Detect which cell encompasses the target text, then output its (x, y) center coordinate. 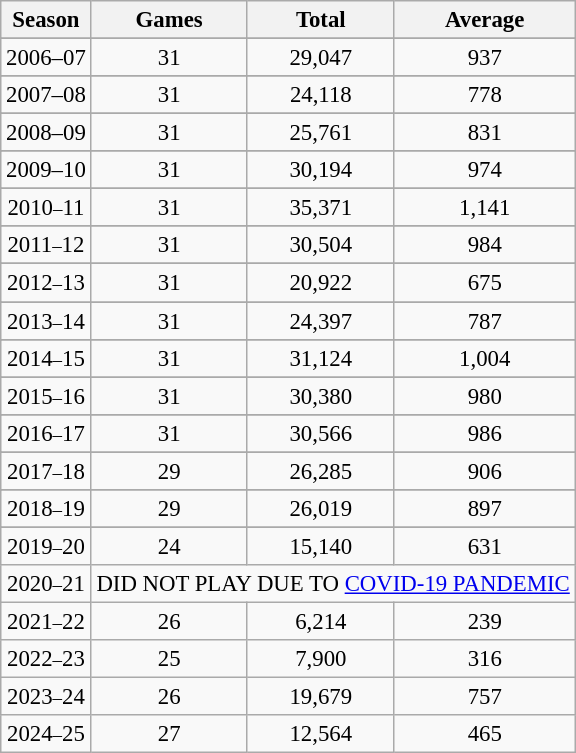
2024–25 (46, 734)
974 (484, 170)
897 (484, 509)
980 (484, 396)
Total (320, 20)
2014–15 (46, 358)
906 (484, 471)
984 (484, 245)
316 (484, 659)
Season (46, 20)
2010–11 (46, 208)
631 (484, 546)
2019–20 (46, 546)
2017–18 (46, 471)
DID NOT PLAY DUE TO COVID-19 PANDEMIC (333, 584)
25,761 (320, 133)
2011–12 (46, 245)
675 (484, 283)
19,679 (320, 697)
2018–19 (46, 509)
30,566 (320, 433)
1,004 (484, 358)
Games (169, 20)
35,371 (320, 208)
757 (484, 697)
986 (484, 433)
239 (484, 621)
12,564 (320, 734)
937 (484, 58)
465 (484, 734)
26,019 (320, 509)
24,397 (320, 321)
2022–23 (46, 659)
787 (484, 321)
31,124 (320, 358)
24 (169, 546)
2021–22 (46, 621)
778 (484, 95)
29,047 (320, 58)
30,194 (320, 170)
2023–24 (46, 697)
15,140 (320, 546)
20,922 (320, 283)
2013–14 (46, 321)
2012–13 (46, 283)
27 (169, 734)
Average (484, 20)
2006–07 (46, 58)
2008–09 (46, 133)
30,504 (320, 245)
30,380 (320, 396)
7,900 (320, 659)
2007–08 (46, 95)
1,141 (484, 208)
2015–16 (46, 396)
831 (484, 133)
24,118 (320, 95)
2020–21 (46, 584)
2016–17 (46, 433)
2009–10 (46, 170)
6,214 (320, 621)
25 (169, 659)
26,285 (320, 471)
